Determine the (x, y) coordinate at the center of the cell enclosing the given text.  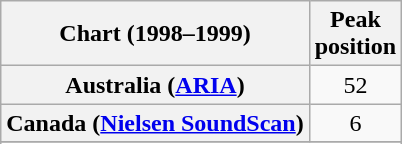
6 (355, 123)
52 (355, 85)
Chart (1998–1999) (155, 34)
Canada (Nielsen SoundScan) (155, 123)
Australia (ARIA) (155, 85)
Peakposition (355, 34)
